Find where the given text appears and provide that cell's center as (X, Y) coordinate. 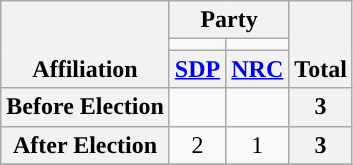
SDP (197, 69)
NRC (258, 69)
After Election (86, 145)
Affiliation (86, 44)
Before Election (86, 107)
Party (228, 20)
Total (321, 44)
2 (197, 145)
1 (258, 145)
